Find where the given text appears and provide that cell's center as (x, y) coordinate. 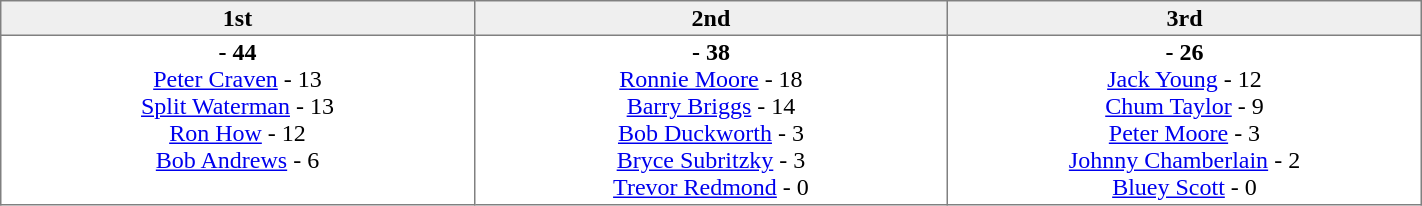
- 38Ronnie Moore - 18Barry Briggs - 14Bob Duckworth - 3Bryce Subritzky - 3Trevor Redmond - 0 (710, 120)
- 26Jack Young - 12Chum Taylor - 9Peter Moore - 3Johnny Chamberlain - 2Bluey Scott - 0 (1185, 120)
- 44Peter Craven - 13Split Waterman - 13Ron How - 12Bob Andrews - 6 (238, 120)
1st (238, 18)
2nd (710, 18)
3rd (1185, 18)
